Extract the [X, Y] coordinate from the center of the cell holding the provided text.  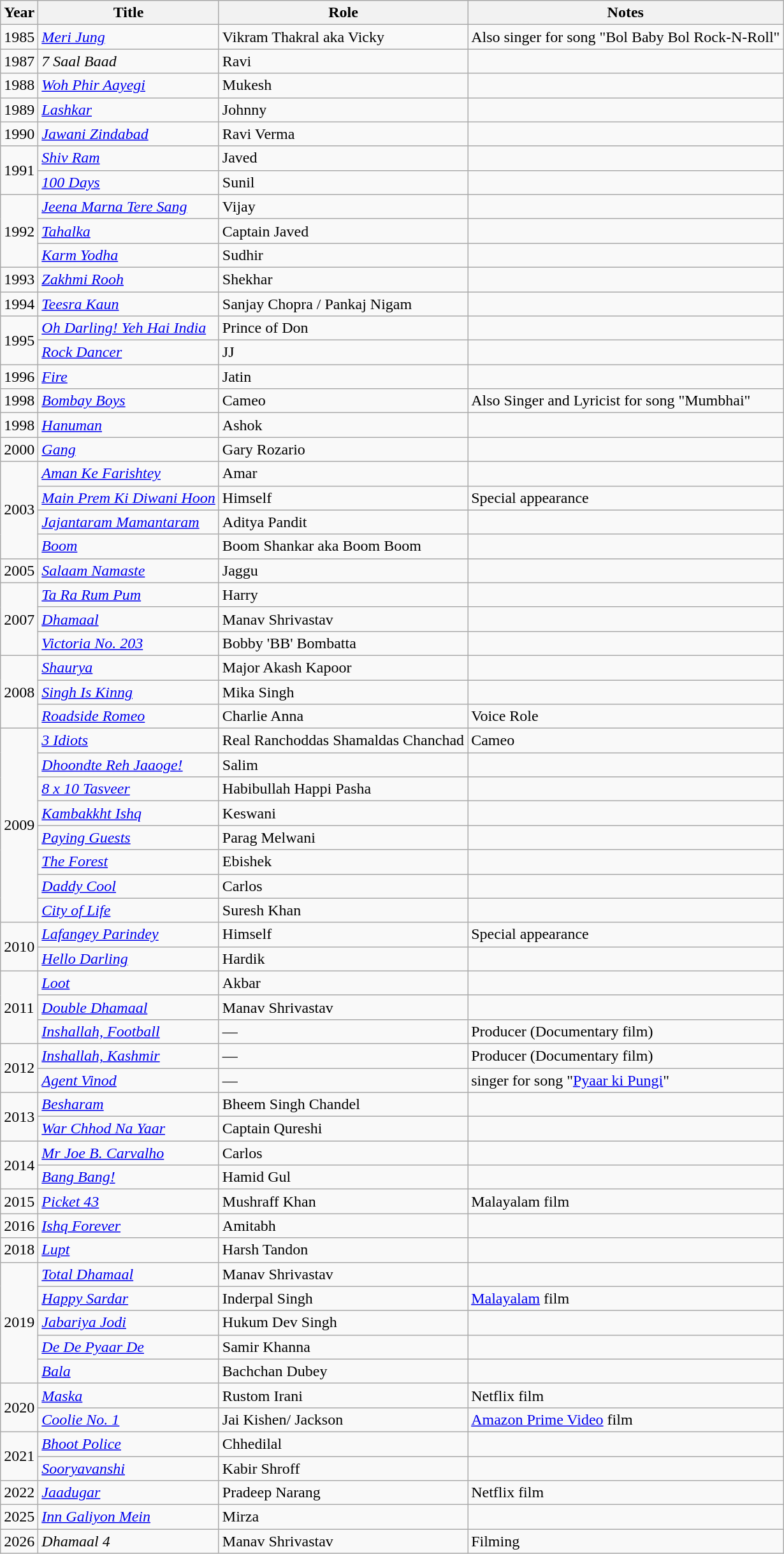
Bombay Boys [129, 401]
2000 [19, 449]
Kambakkht Ishq [129, 813]
Sanjay Chopra / Pankaj Nigam [343, 304]
Harry [343, 595]
1985 [19, 37]
1996 [19, 377]
2005 [19, 570]
Mika Singh [343, 692]
Real Ranchoddas Shamaldas Chanchad [343, 741]
Inn Galiyon Mein [129, 1517]
The Forest [129, 862]
Aman Ke Farishtey [129, 474]
Bhoot Police [129, 1444]
Title [129, 13]
Kabir Shroff [343, 1468]
Harsh Tandon [343, 1250]
Voice Role [626, 716]
Shiv Ram [129, 158]
Boom Shankar aka Boom Boom [343, 546]
Lupt [129, 1250]
Rock Dancer [129, 352]
Ta Ra Rum Pum [129, 595]
Dhamaal 4 [129, 1541]
2013 [19, 1117]
Inderpal Singh [343, 1298]
Ebishek [343, 862]
Dhoondte Reh Jaaoge! [129, 765]
Inshallah, Kashmir [129, 1056]
Sunil [343, 182]
2026 [19, 1541]
8 x 10 Tasveer [129, 789]
Akbar [343, 983]
Main Prem Ki Diwani Hoon [129, 498]
Also Singer and Lyricist for song "Mumbhai" [626, 401]
Ravi [343, 61]
Ravi Verma [343, 134]
singer for song "Pyaar ki Pungi" [626, 1080]
Amitabh [343, 1226]
Jeena Marna Tere Sang [129, 207]
Suresh Khan [343, 910]
2018 [19, 1250]
Jawani Zindabad [129, 134]
Year [19, 13]
1988 [19, 85]
100 Days [129, 182]
Double Dhamaal [129, 1007]
Prince of Don [343, 328]
1993 [19, 279]
Loot [129, 983]
2011 [19, 1007]
Rustom Irani [343, 1395]
Inshallah, Football [129, 1031]
Filming [626, 1541]
Habibullah Happi Pasha [343, 789]
Javed [343, 158]
1989 [19, 110]
JJ [343, 352]
Jatin [343, 377]
Agent Vinod [129, 1080]
1992 [19, 231]
Salim [343, 765]
Amar [343, 474]
Jai Kishen/ Jackson [343, 1420]
Oh Darling! Yeh Hai India [129, 328]
Happy Sardar [129, 1298]
Paying Guests [129, 838]
Jaggu [343, 570]
Sooryavanshi [129, 1468]
Charlie Anna [343, 716]
2015 [19, 1202]
Fire [129, 377]
Salaam Namaste [129, 570]
1994 [19, 304]
Jabariya Jodi [129, 1323]
Ishq Forever [129, 1226]
Gary Rozario [343, 449]
Boom [129, 546]
7 Saal Baad [129, 61]
1990 [19, 134]
Also singer for song "Bol Baby Bol Rock-N-Roll" [626, 37]
Mirza [343, 1517]
Shekhar [343, 279]
Mushraff Khan [343, 1202]
Bobby 'BB' Bombatta [343, 643]
Teesra Kaun [129, 304]
Bang Bang! [129, 1177]
Parag Melwani [343, 838]
Role [343, 13]
Notes [626, 13]
Gang [129, 449]
2009 [19, 825]
3 Idiots [129, 741]
Chhedilal [343, 1444]
War Chhod Na Yaar [129, 1129]
Pradeep Narang [343, 1493]
2020 [19, 1407]
Meri Jung [129, 37]
Major Akash Kapoor [343, 667]
Amazon Prime Video film [626, 1420]
Ashok [343, 425]
Daddy Cool [129, 886]
Karm Yodha [129, 255]
City of Life [129, 910]
Captain Javed [343, 231]
2022 [19, 1493]
2016 [19, 1226]
De De Pyaar De [129, 1347]
Jajantaram Mamantaram [129, 522]
Vijay [343, 207]
2019 [19, 1323]
Woh Phir Aayegi [129, 85]
Picket 43 [129, 1202]
Lashkar [129, 110]
Bachchan Dubey [343, 1371]
Dhamaal [129, 619]
Victoria No. 203 [129, 643]
1995 [19, 340]
Shaurya [129, 667]
Tahalka [129, 231]
Jaadugar [129, 1493]
Lafangey Parindey [129, 934]
2012 [19, 1068]
Roadside Romeo [129, 716]
2008 [19, 692]
Hello Darling [129, 959]
Vikram Thakral aka Vicky [343, 37]
Bala [129, 1371]
Hardik [343, 959]
Mukesh [343, 85]
Bheem Singh Chandel [343, 1105]
Hamid Gul [343, 1177]
2021 [19, 1456]
Maska [129, 1395]
Captain Qureshi [343, 1129]
Coolie No. 1 [129, 1420]
2003 [19, 510]
Total Dhamaal [129, 1274]
2014 [19, 1165]
Keswani [343, 813]
Hanuman [129, 425]
Singh Is Kinng [129, 692]
Zakhmi Rooh [129, 279]
1991 [19, 170]
2010 [19, 947]
Besharam [129, 1105]
Aditya Pandit [343, 522]
Hukum Dev Singh [343, 1323]
1987 [19, 61]
Mr Joe B. Carvalho [129, 1153]
Sudhir [343, 255]
Johnny [343, 110]
2025 [19, 1517]
Samir Khanna [343, 1347]
2007 [19, 619]
